Output the (x, y) coordinate of the center of the cell containing the given text.  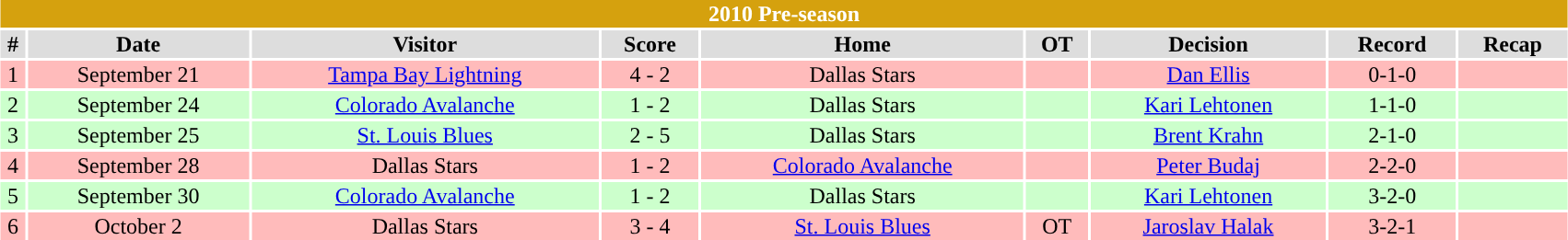
2010 Pre-season (784, 14)
September 24 (138, 105)
September 21 (138, 74)
5 (13, 196)
Jaroslav Halak (1209, 226)
2 - 5 (650, 135)
September 30 (138, 196)
3 - 4 (650, 226)
Score (650, 44)
Visitor (426, 44)
Date (138, 44)
September 28 (138, 166)
Dan Ellis (1209, 74)
2-2-0 (1393, 166)
1-1-0 (1393, 105)
Tampa Bay Lightning (426, 74)
Peter Budaj (1209, 166)
2 (13, 105)
0-1-0 (1393, 74)
3-2-1 (1393, 226)
4 - 2 (650, 74)
September 25 (138, 135)
Brent Krahn (1209, 135)
Decision (1209, 44)
3 (13, 135)
# (13, 44)
1 (13, 74)
6 (13, 226)
Recap (1513, 44)
Record (1393, 44)
Home (862, 44)
4 (13, 166)
October 2 (138, 226)
2-1-0 (1393, 135)
3-2-0 (1393, 196)
